Pinpoint the cell where the given text exists, returning its (X, Y) midpoint coordinate. 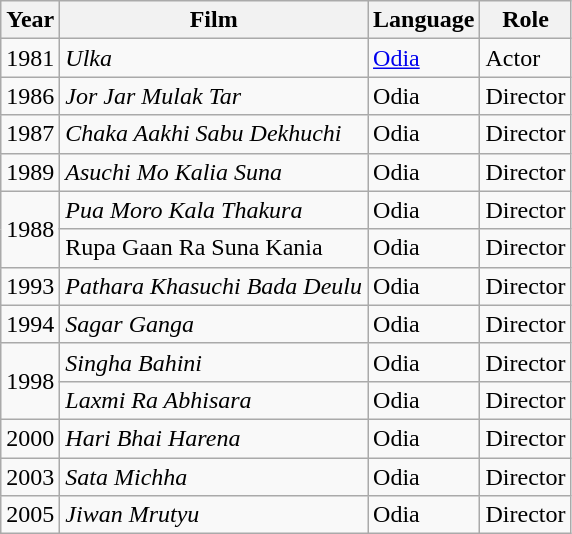
Actor (526, 58)
2005 (30, 515)
Sata Michha (214, 477)
2003 (30, 477)
Film (214, 20)
Pathara Khasuchi Bada Deulu (214, 286)
1998 (30, 381)
Singha Bahini (214, 362)
Rupa Gaan Ra Suna Kania (214, 248)
Pua Moro Kala Thakura (214, 210)
1989 (30, 172)
Role (526, 20)
Asuchi Mo Kalia Suna (214, 172)
1993 (30, 286)
Ulka (214, 58)
1988 (30, 229)
Hari Bhai Harena (214, 438)
Laxmi Ra Abhisara (214, 400)
1981 (30, 58)
2000 (30, 438)
Jor Jar Mulak Tar (214, 96)
1987 (30, 134)
Jiwan Mrutyu (214, 515)
1994 (30, 324)
Language (424, 20)
Sagar Ganga (214, 324)
1986 (30, 96)
Year (30, 20)
Chaka Aakhi Sabu Dekhuchi (214, 134)
